Scan for the cell matching the given text and deliver its [x, y] coordinate at center. 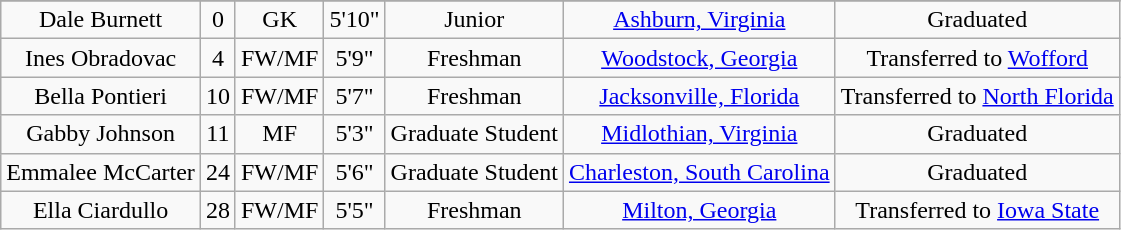
5'6" [354, 172]
5'10" [354, 20]
4 [218, 58]
MF [279, 134]
Transferred to Iowa State [977, 210]
Emmalee McCarter [101, 172]
0 [218, 20]
24 [218, 172]
10 [218, 96]
Midlothian, Virginia [699, 134]
Transferred to North Florida [977, 96]
Junior [474, 20]
11 [218, 134]
Ella Ciardullo [101, 210]
5'7" [354, 96]
Woodstock, Georgia [699, 58]
Transferred to Wofford [977, 58]
Jacksonville, Florida [699, 96]
Ashburn, Virginia [699, 20]
Dale Burnett [101, 20]
GK [279, 20]
Milton, Georgia [699, 210]
Charleston, South Carolina [699, 172]
Ines Obradovac [101, 58]
Gabby Johnson [101, 134]
5'9" [354, 58]
5'3" [354, 134]
Bella Pontieri [101, 96]
5'5" [354, 210]
28 [218, 210]
